Determine the [x, y] coordinate at the center of the cell enclosing the given text.  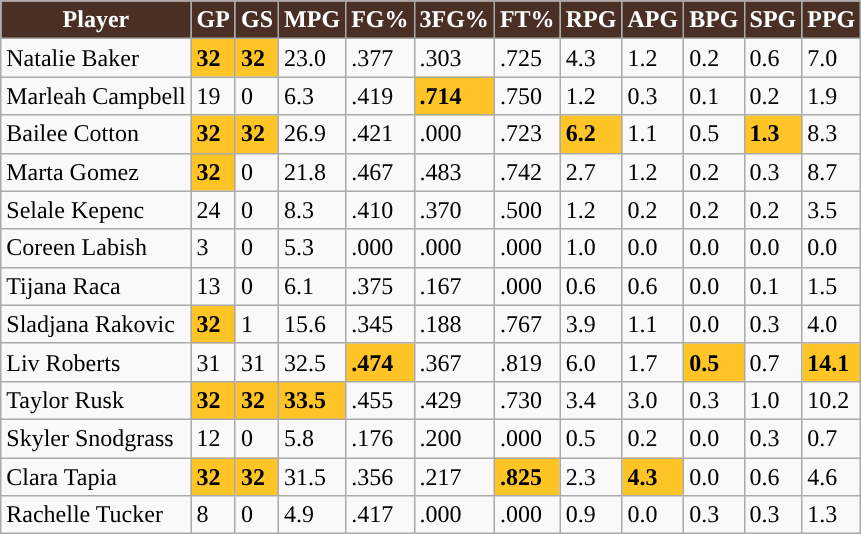
.730 [527, 400]
Liv Roberts [96, 362]
Tijana Raca [96, 286]
31.5 [312, 477]
15.6 [312, 324]
.417 [380, 515]
FG% [380, 20]
Taylor Rusk [96, 400]
Marleah Campbell [96, 96]
12 [213, 438]
RPG [591, 20]
4.0 [832, 324]
8.7 [832, 172]
.750 [527, 96]
21.8 [312, 172]
Sladjana Rakovic [96, 324]
4.6 [832, 477]
1.5 [832, 286]
.200 [454, 438]
MPG [312, 20]
23.0 [312, 58]
33.5 [312, 400]
Coreen Labish [96, 248]
3 [213, 248]
.345 [380, 324]
Player [96, 20]
3.5 [832, 210]
SPG [773, 20]
.429 [454, 400]
.767 [527, 324]
3FG% [454, 20]
1.9 [832, 96]
.367 [454, 362]
.188 [454, 324]
13 [213, 286]
FT% [527, 20]
.410 [380, 210]
.421 [380, 134]
.825 [527, 477]
PPG [832, 20]
.474 [380, 362]
Clara Tapia [96, 477]
.500 [527, 210]
6.0 [591, 362]
Natalie Baker [96, 58]
Skyler Snodgrass [96, 438]
2.3 [591, 477]
.377 [380, 58]
Marta Gomez [96, 172]
6.1 [312, 286]
.742 [527, 172]
4.9 [312, 515]
.723 [527, 134]
.217 [454, 477]
APG [653, 20]
7.0 [832, 58]
6.2 [591, 134]
10.2 [832, 400]
0.9 [591, 515]
3.4 [591, 400]
Selale Kepenc [96, 210]
.419 [380, 96]
.467 [380, 172]
3.0 [653, 400]
3.9 [591, 324]
1.7 [653, 362]
14.1 [832, 362]
.176 [380, 438]
6.3 [312, 96]
Rachelle Tucker [96, 515]
GP [213, 20]
.483 [454, 172]
.167 [454, 286]
.356 [380, 477]
.455 [380, 400]
Bailee Cotton [96, 134]
32.5 [312, 362]
GS [256, 20]
.714 [454, 96]
8 [213, 515]
2.7 [591, 172]
.303 [454, 58]
.725 [527, 58]
26.9 [312, 134]
5.8 [312, 438]
BPG [714, 20]
.375 [380, 286]
24 [213, 210]
.370 [454, 210]
19 [213, 96]
.819 [527, 362]
1 [256, 324]
5.3 [312, 248]
